Return [x, y] of the center of cell containing provided text 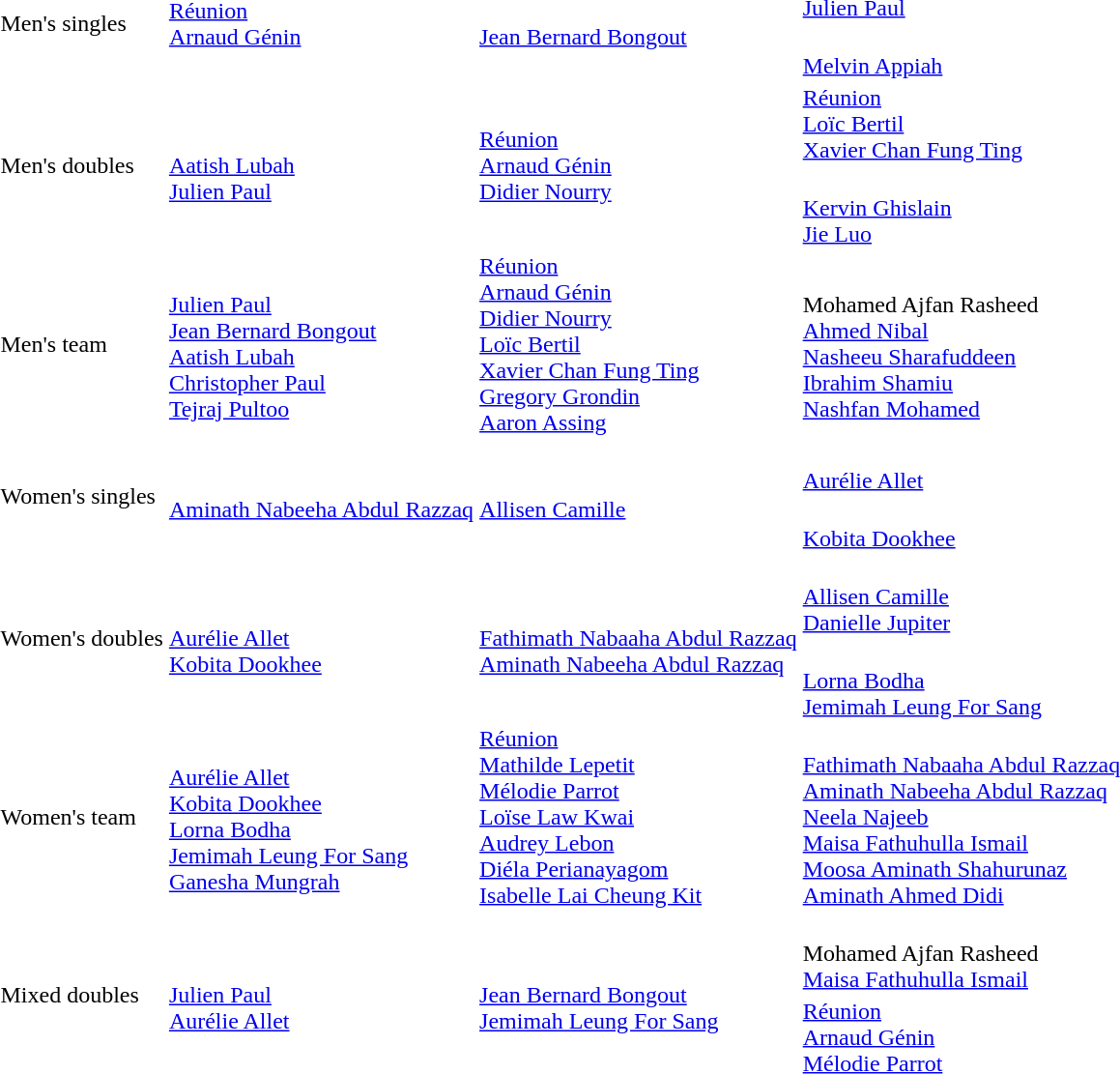
RéunionMathilde LepetitMélodie ParrotLoïse Law KwaiAudrey LebonDiéla PerianayagomIsabelle Lai Cheung Kit [639, 817]
Aurélie AlletKobita DookheeLorna BodhaJemimah Leung For SangGanesha Mungrah [321, 817]
Allisen Camille [639, 497]
RéunionArnaud GéninDidier Nourry [639, 166]
RéunionArnaud GéninDidier NourryLoïc BertilXavier Chan Fung TingGregory GrondinAaron Assing [639, 344]
Fathimath Nabaaha Abdul RazzaqAminath Nabeeha Abdul Razzaq [639, 638]
Aatish LubahJulien Paul [321, 166]
Julien PaulJean Bernard BongoutAatish LubahChristopher PaulTejraj Pultoo [321, 344]
Aurélie AlletKobita Dookhee [321, 638]
Aminath Nabeeha Abdul Razzaq [321, 497]
